Find where the given text appears and provide that cell's center as [X, Y] coordinate. 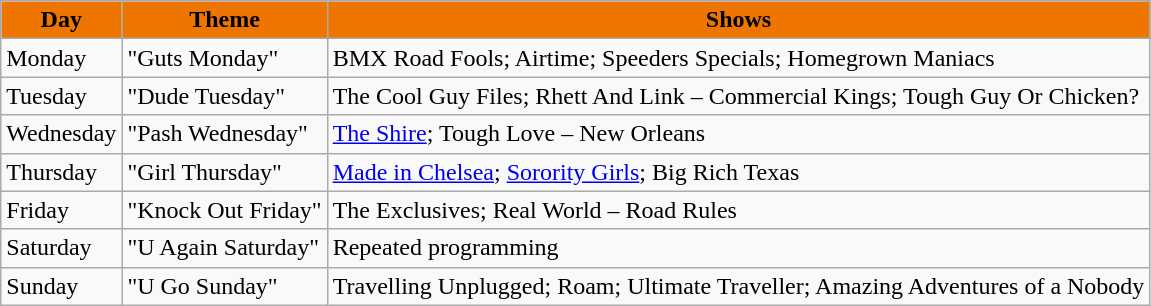
The Exclusives; Real World – Road Rules [738, 210]
Wednesday [62, 134]
Theme [224, 20]
The Shire; Tough Love – New Orleans [738, 134]
Thursday [62, 172]
Tuesday [62, 96]
Shows [738, 20]
Travelling Unplugged; Roam; Ultimate Traveller; Amazing Adventures of a Nobody [738, 286]
"Girl Thursday" [224, 172]
"Pash Wednesday" [224, 134]
"U Go Sunday" [224, 286]
Repeated programming [738, 248]
Sunday [62, 286]
Saturday [62, 248]
The Cool Guy Files; Rhett And Link – Commercial Kings; Tough Guy Or Chicken? [738, 96]
Friday [62, 210]
"Dude Tuesday" [224, 96]
Day [62, 20]
"U Again Saturday" [224, 248]
BMX Road Fools; Airtime; Speeders Specials; Homegrown Maniacs [738, 58]
Monday [62, 58]
Made in Chelsea; Sorority Girls; Big Rich Texas [738, 172]
"Guts Monday" [224, 58]
"Knock Out Friday" [224, 210]
